Scan for the cell matching the given text and deliver its (x, y) coordinate at center. 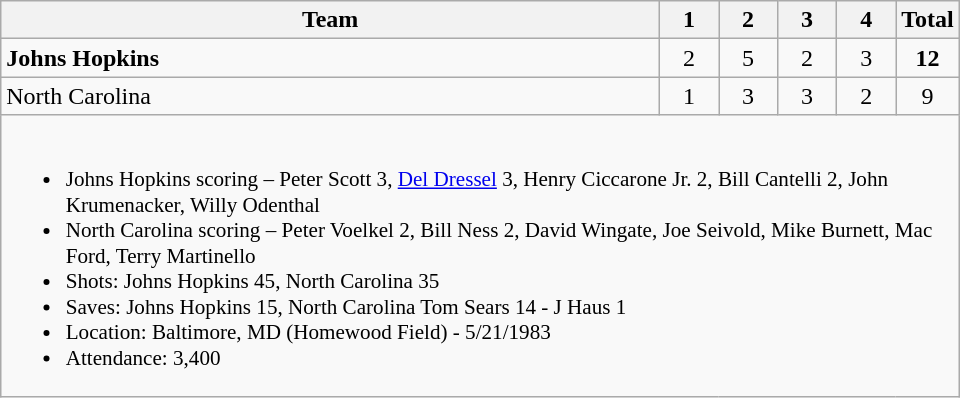
5 (748, 58)
Johns Hopkins (330, 58)
Total (928, 20)
12 (928, 58)
Team (330, 20)
9 (928, 96)
4 (866, 20)
North Carolina (330, 96)
